Locate the cell with the specified text and output its (x, y) center coordinate. 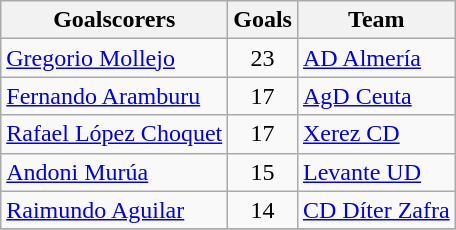
Raimundo Aguilar (114, 210)
Levante UD (376, 172)
Andoni Murúa (114, 172)
AD Almería (376, 58)
Gregorio Mollejo (114, 58)
Team (376, 20)
15 (263, 172)
23 (263, 58)
Goalscorers (114, 20)
14 (263, 210)
Fernando Aramburu (114, 96)
Goals (263, 20)
AgD Ceuta (376, 96)
CD Díter Zafra (376, 210)
Xerez CD (376, 134)
Rafael López Choquet (114, 134)
